Scan for the cell matching the given text and deliver its [X, Y] coordinate at center. 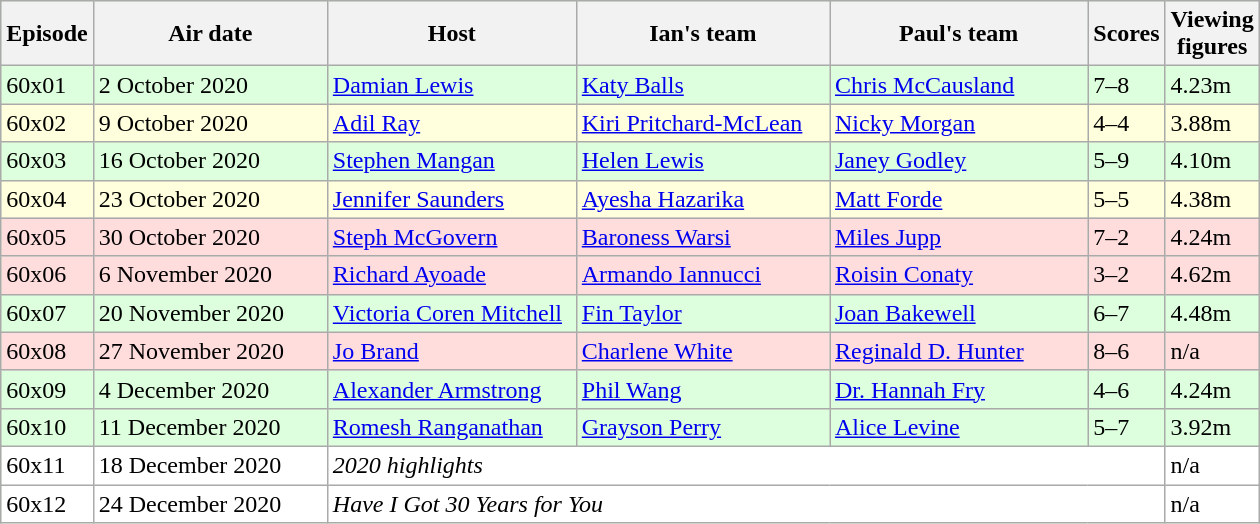
Stephen Mangan [452, 161]
4–4 [1126, 123]
Episode [47, 34]
Adil Ray [452, 123]
Alice Levine [959, 427]
Ayesha Hazarika [702, 199]
Jennifer Saunders [452, 199]
18 December 2020 [210, 465]
Have I Got 30 Years for You [746, 503]
60x04 [47, 199]
2 October 2020 [210, 85]
Phil Wang [702, 389]
4.10m [1212, 161]
6 November 2020 [210, 275]
Grayson Perry [702, 427]
Fin Taylor [702, 313]
60x08 [47, 351]
Kiri Pritchard-McLean [702, 123]
16 October 2020 [210, 161]
Katy Balls [702, 85]
5–9 [1126, 161]
Romesh Ranganathan [452, 427]
Baroness Warsi [702, 237]
Reginald D. Hunter [959, 351]
24 December 2020 [210, 503]
Matt Forde [959, 199]
60x01 [47, 85]
Helen Lewis [702, 161]
Joan Bakewell [959, 313]
11 December 2020 [210, 427]
4.48m [1212, 313]
60x07 [47, 313]
Janey Godley [959, 161]
7–2 [1126, 237]
Victoria Coren Mitchell [452, 313]
Charlene White [702, 351]
8–6 [1126, 351]
Armando Iannucci [702, 275]
60x11 [47, 465]
Miles Jupp [959, 237]
Air date [210, 34]
Host [452, 34]
60x03 [47, 161]
Paul's team [959, 34]
Ian's team [702, 34]
3.88m [1212, 123]
60x05 [47, 237]
4 December 2020 [210, 389]
Richard Ayoade [452, 275]
60x06 [47, 275]
Damian Lewis [452, 85]
60x09 [47, 389]
4.38m [1212, 199]
Viewing figures [1212, 34]
3–2 [1126, 275]
Alexander Armstrong [452, 389]
Jo Brand [452, 351]
7–8 [1126, 85]
23 October 2020 [210, 199]
3.92m [1212, 427]
2020 highlights [746, 465]
Scores [1126, 34]
6–7 [1126, 313]
5–7 [1126, 427]
Chris McCausland [959, 85]
5–5 [1126, 199]
Nicky Morgan [959, 123]
Dr. Hannah Fry [959, 389]
Steph McGovern [452, 237]
27 November 2020 [210, 351]
60x12 [47, 503]
30 October 2020 [210, 237]
Roisin Conaty [959, 275]
4.62m [1212, 275]
4–6 [1126, 389]
9 October 2020 [210, 123]
60x10 [47, 427]
20 November 2020 [210, 313]
60x02 [47, 123]
4.23m [1212, 85]
